For the text-containing cell, return its midpoint in [X, Y] coordinate format. 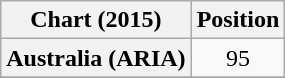
Position [238, 20]
95 [238, 58]
Australia (ARIA) [96, 58]
Chart (2015) [96, 20]
